For the text-containing cell, return its midpoint in (X, Y) coordinate format. 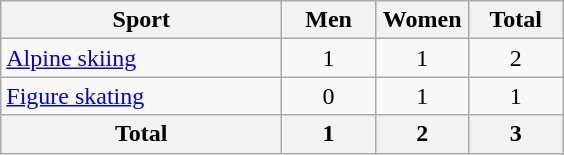
0 (329, 96)
Women (422, 20)
Figure skating (142, 96)
3 (516, 134)
Sport (142, 20)
Men (329, 20)
Alpine skiing (142, 58)
